Return [X, Y] of the center of cell containing provided text 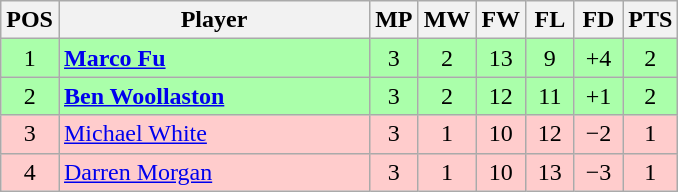
11 [550, 96]
MP [394, 20]
9 [550, 58]
−3 [598, 172]
Marco Fu [214, 58]
+1 [598, 96]
POS [30, 20]
−2 [598, 134]
+4 [598, 58]
FL [550, 20]
Darren Morgan [214, 172]
Michael White [214, 134]
PTS [650, 20]
4 [30, 172]
MW [447, 20]
Player [214, 20]
FW [501, 20]
Ben Woollaston [214, 96]
FD [598, 20]
